Scan for the cell matching the given text and deliver its (X, Y) coordinate at center. 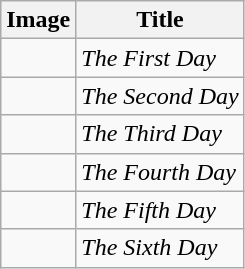
The Third Day (160, 134)
The Second Day (160, 96)
The Fifth Day (160, 210)
The Fourth Day (160, 172)
The First Day (160, 58)
Image (38, 20)
Title (160, 20)
The Sixth Day (160, 248)
